Search for the cell housing the specified text and yield its [X, Y] center coordinate. 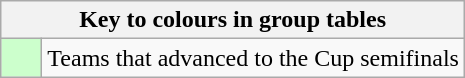
Teams that advanced to the Cup semifinals [254, 58]
Key to colours in group tables [233, 20]
